Capture the cell that displays the provided text and extract its [X, Y] central coordinate. 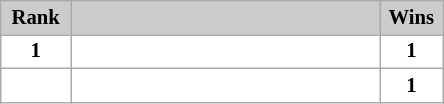
Wins [411, 17]
Rank [36, 17]
